For the text-containing cell, return its midpoint in (x, y) coordinate format. 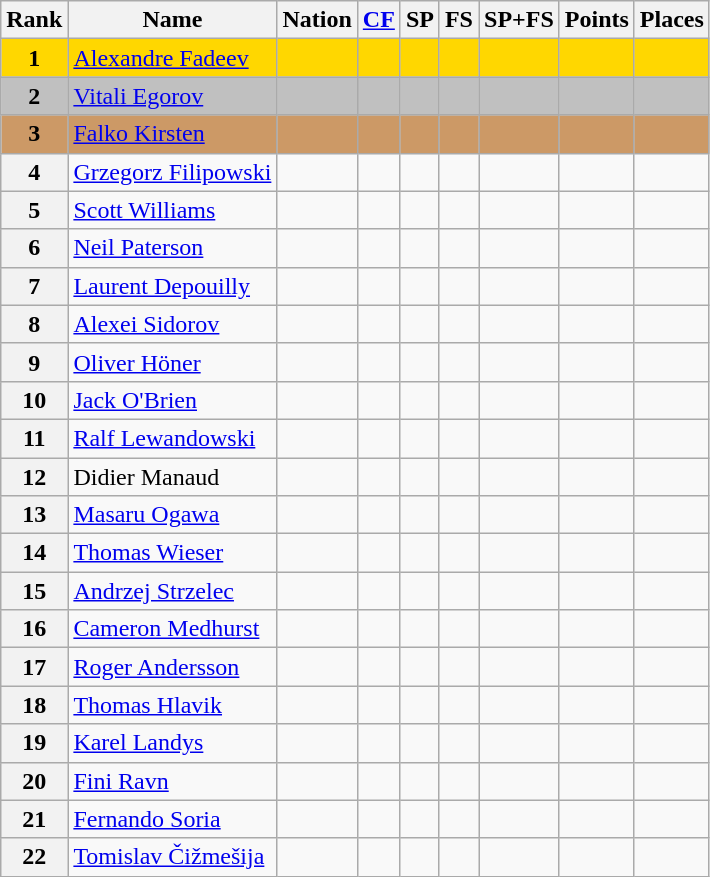
21 (34, 819)
9 (34, 362)
19 (34, 743)
Vitali Egorov (172, 96)
5 (34, 210)
Laurent Depouilly (172, 286)
Tomislav Čižmešija (172, 857)
17 (34, 667)
4 (34, 172)
Fini Ravn (172, 781)
Fernando Soria (172, 819)
SP+FS (518, 20)
14 (34, 553)
18 (34, 705)
Didier Manaud (172, 477)
Thomas Hlavik (172, 705)
Ralf Lewandowski (172, 438)
FS (458, 20)
Andrzej Strzelec (172, 591)
Jack O'Brien (172, 400)
6 (34, 248)
3 (34, 134)
22 (34, 857)
10 (34, 400)
Alexandre Fadeev (172, 58)
15 (34, 591)
Neil Paterson (172, 248)
1 (34, 58)
Places (672, 20)
CF (378, 20)
Alexei Sidorov (172, 324)
7 (34, 286)
11 (34, 438)
20 (34, 781)
8 (34, 324)
Nation (317, 20)
Rank (34, 20)
Grzegorz Filipowski (172, 172)
Name (172, 20)
Roger Andersson (172, 667)
Scott Williams (172, 210)
13 (34, 515)
Oliver Höner (172, 362)
Cameron Medhurst (172, 629)
16 (34, 629)
SP (420, 20)
Thomas Wieser (172, 553)
Falko Kirsten (172, 134)
12 (34, 477)
Karel Landys (172, 743)
Masaru Ogawa (172, 515)
2 (34, 96)
Points (596, 20)
